Pinpoint the cell where the given text exists, returning its (x, y) midpoint coordinate. 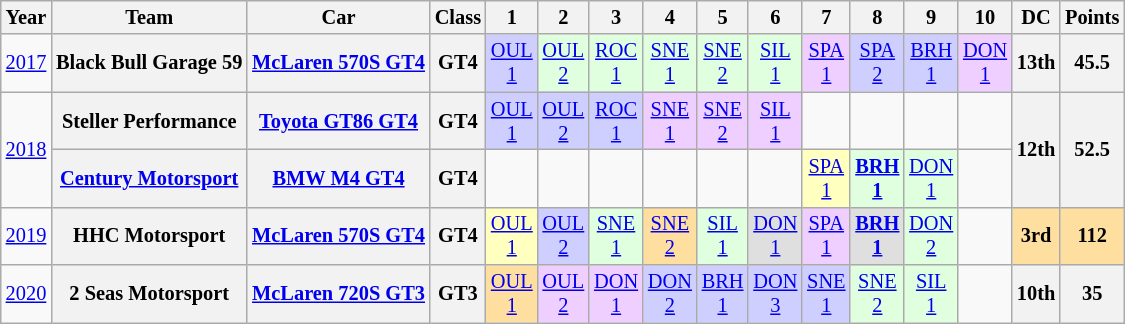
Toyota GT86 GT4 (338, 121)
Steller Performance (149, 121)
3rd (1036, 236)
Black Bull Garage 59 (149, 63)
45.5 (1092, 63)
Year (26, 17)
3 (616, 17)
Car (338, 17)
2019 (26, 236)
2020 (26, 294)
5 (723, 17)
13th (1036, 63)
112 (1092, 236)
1 (512, 17)
Class (458, 17)
4 (670, 17)
SPA2 (877, 63)
McLaren 720S GT3 (338, 294)
8 (877, 17)
10 (985, 17)
2 (564, 17)
Team (149, 17)
12th (1036, 150)
Points (1092, 17)
6 (775, 17)
7 (826, 17)
DC (1036, 17)
2017 (26, 63)
Century Motorsport (149, 178)
9 (931, 17)
52.5 (1092, 150)
35 (1092, 294)
BMW M4 GT4 (338, 178)
HHC Motorsport (149, 236)
DON3 (775, 294)
2018 (26, 150)
2 Seas Motorsport (149, 294)
GT3 (458, 294)
10th (1036, 294)
